Find where the given text appears and provide that cell's center as [x, y] coordinate. 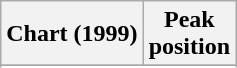
Chart (1999) [72, 34]
Peakposition [189, 34]
